Pinpoint the cell where the given text exists, returning its [X, Y] midpoint coordinate. 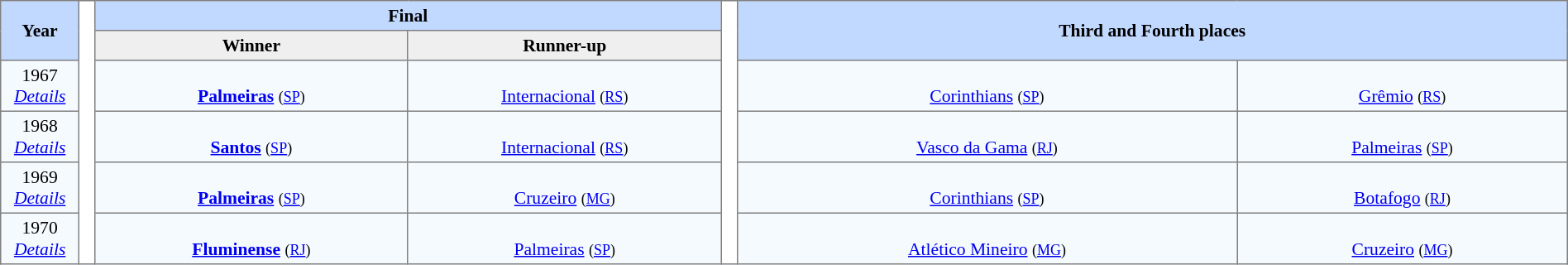
Runner-up [564, 46]
Santos (SP) [251, 137]
Third and Fourth places [1152, 31]
1969Details [40, 188]
Atlético Mineiro (MG) [987, 238]
Vasco da Gama (RJ) [987, 137]
Botafogo (RJ) [1403, 188]
1970Details [40, 238]
Final [408, 16]
Year [40, 31]
Winner [251, 46]
Fluminense (RJ) [251, 238]
1968Details [40, 137]
1967Details [40, 86]
Grêmio (RS) [1403, 86]
